Search for the cell housing the specified text and yield its (X, Y) center coordinate. 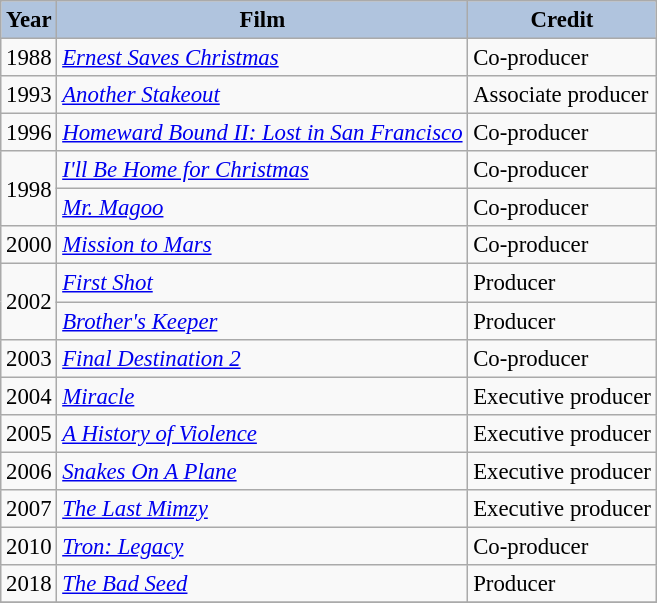
2002 (29, 302)
Final Destination 2 (262, 358)
Brother's Keeper (262, 321)
The Last Mimzy (262, 509)
1988 (29, 58)
1998 (29, 188)
First Shot (262, 283)
2003 (29, 358)
2005 (29, 433)
Ernest Saves Christmas (262, 58)
Another Stakeout (262, 95)
2007 (29, 509)
Homeward Bound II: Lost in San Francisco (262, 133)
A History of Violence (262, 433)
Snakes On A Plane (262, 471)
1996 (29, 133)
Miracle (262, 396)
Credit (562, 20)
Tron: Legacy (262, 546)
Mission to Mars (262, 245)
2010 (29, 546)
Mr. Magoo (262, 208)
Year (29, 20)
Associate producer (562, 95)
2000 (29, 245)
The Bad Seed (262, 584)
2018 (29, 584)
2006 (29, 471)
I'll Be Home for Christmas (262, 170)
Film (262, 20)
1993 (29, 95)
2004 (29, 396)
